For the text-containing cell, return its midpoint in (X, Y) coordinate format. 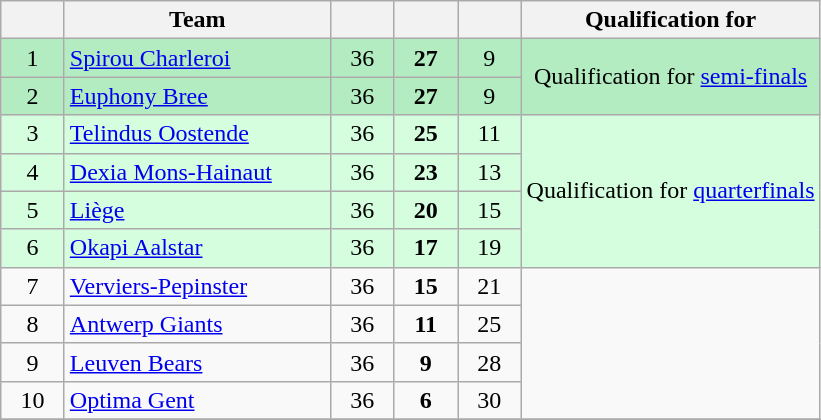
19 (490, 248)
5 (33, 210)
30 (490, 400)
Qualification for (670, 20)
13 (490, 172)
Dexia Mons-Hainaut (197, 172)
2 (33, 96)
Verviers-Pepinster (197, 286)
7 (33, 286)
Spirou Charleroi (197, 58)
Euphony Bree (197, 96)
17 (426, 248)
Qualification for semi-finals (670, 77)
23 (426, 172)
10 (33, 400)
21 (490, 286)
4 (33, 172)
20 (426, 210)
Antwerp Giants (197, 324)
28 (490, 362)
Optima Gent (197, 400)
Okapi Aalstar (197, 248)
Telindus Oostende (197, 134)
Liège (197, 210)
Team (197, 20)
Leuven Bears (197, 362)
8 (33, 324)
1 (33, 58)
3 (33, 134)
Qualification for quarterfinals (670, 191)
